Provide the [X, Y] coordinate of the cell's center where the given text is located.  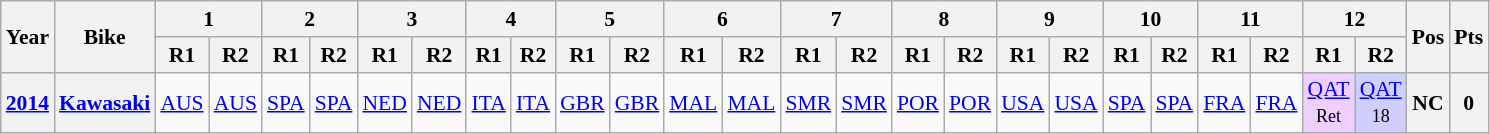
Pts [1468, 36]
11 [1250, 19]
12 [1355, 19]
2 [310, 19]
10 [1150, 19]
9 [1050, 19]
Pos [1428, 36]
0 [1468, 102]
NC [1428, 102]
1 [208, 19]
2014 [28, 102]
6 [722, 19]
QAT18 [1381, 102]
Year [28, 36]
Kawasaki [104, 102]
3 [412, 19]
QATRet [1329, 102]
8 [944, 19]
4 [510, 19]
5 [610, 19]
Bike [104, 36]
7 [836, 19]
